Extract the (X, Y) coordinate from the center of the cell holding the provided text.  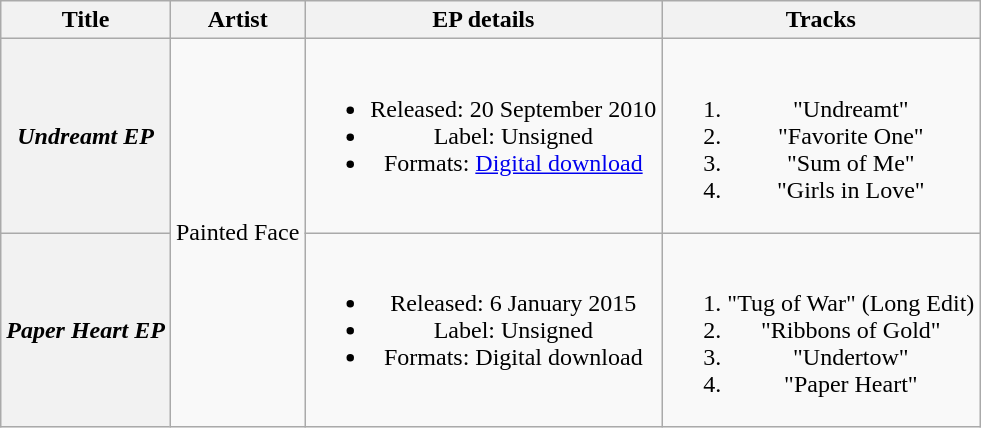
Undreamt EP (86, 136)
Tracks (821, 20)
Paper Heart EP (86, 330)
Title (86, 20)
Artist (237, 20)
"Tug of War" (Long Edit)"Ribbons of Gold""Undertow""Paper Heart" (821, 330)
EP details (484, 20)
Painted Face (237, 233)
"Undreamt""Favorite One""Sum of Me""Girls in Love" (821, 136)
Released: 6 January 2015Label: UnsignedFormats: Digital download (484, 330)
Released: 20 September 2010Label: UnsignedFormats: Digital download (484, 136)
